Find where the given text appears and provide that cell's center as [X, Y] coordinate. 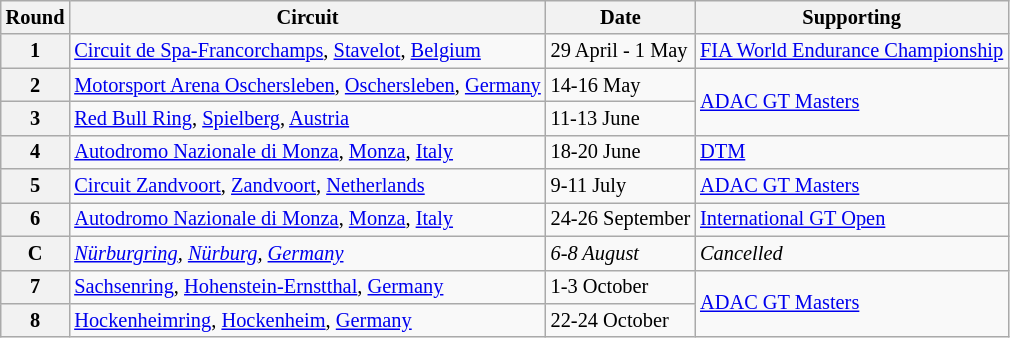
18-20 June [621, 152]
Circuit de Spa-Francorchamps, Stavelot, Belgium [307, 51]
11-13 June [621, 118]
5 [36, 186]
FIA World Endurance Championship [852, 51]
Date [621, 17]
29 April - 1 May [621, 51]
7 [36, 287]
C [36, 253]
Round [36, 17]
Circuit [307, 17]
International GT Open [852, 219]
2 [36, 85]
8 [36, 320]
Motorsport Arena Oschersleben, Oschersleben, Germany [307, 85]
Supporting [852, 17]
22-24 October [621, 320]
1-3 October [621, 287]
Nürburgring, Nürburg, Germany [307, 253]
14-16 May [621, 85]
Red Bull Ring, Spielberg, Austria [307, 118]
9-11 July [621, 186]
Sachsenring, Hohenstein-Ernstthal, Germany [307, 287]
Circuit Zandvoort, Zandvoort, Netherlands [307, 186]
DTM [852, 152]
6 [36, 219]
3 [36, 118]
24-26 September [621, 219]
4 [36, 152]
1 [36, 51]
Hockenheimring, Hockenheim, Germany [307, 320]
Cancelled [852, 253]
6-8 August [621, 253]
